Provide the [X, Y] coordinate of the cell's center where the given text is located.  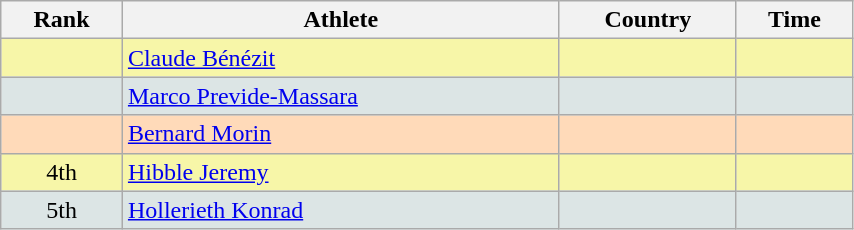
5th [62, 210]
Bernard Morin [340, 134]
4th [62, 172]
Rank [62, 20]
Time [794, 20]
Hollerieth Konrad [340, 210]
Athlete [340, 20]
Marco Previde-Massara [340, 96]
Country [648, 20]
Claude Bénézit [340, 58]
Hibble Jeremy [340, 172]
